Return (x, y) of the center of cell containing provided text 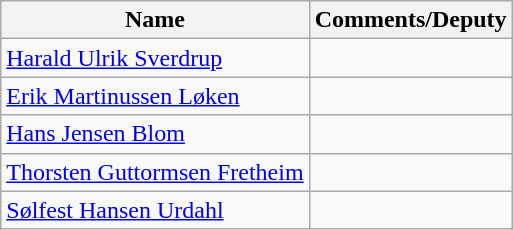
Sølfest Hansen Urdahl (155, 210)
Thorsten Guttormsen Fretheim (155, 172)
Name (155, 20)
Harald Ulrik Sverdrup (155, 58)
Erik Martinussen Løken (155, 96)
Hans Jensen Blom (155, 134)
Comments/Deputy (410, 20)
